Detect which cell encompasses the target text, then output its (X, Y) center coordinate. 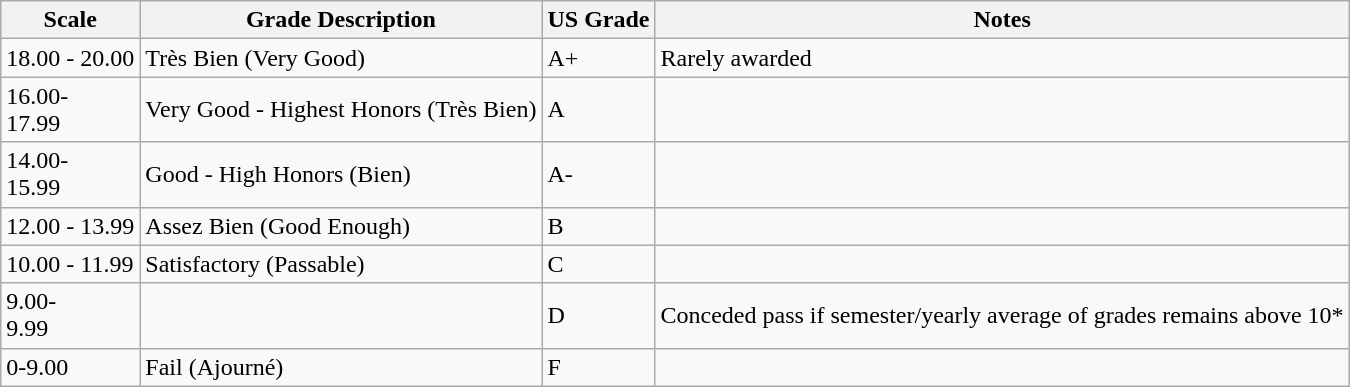
US Grade (598, 20)
Good - High Honors (Bien) (341, 174)
D (598, 316)
Very Good - Highest Honors (Très Bien) (341, 110)
F (598, 367)
14.00-15.99 (70, 174)
Satisfactory (Passable) (341, 264)
A- (598, 174)
18.00 - 20.00 (70, 58)
Assez Bien (Good Enough) (341, 226)
Rarely awarded (1002, 58)
Grade Description (341, 20)
B (598, 226)
A+ (598, 58)
12.00 - 13.99 (70, 226)
Fail (Ajourné) (341, 367)
Scale (70, 20)
A (598, 110)
Conceded pass if semester/yearly average of grades remains above 10* (1002, 316)
Notes (1002, 20)
C (598, 264)
0-9.00 (70, 367)
9.00-9.99 (70, 316)
10.00 - 11.99 (70, 264)
Très Bien (Very Good) (341, 58)
16.00-17.99 (70, 110)
